Capture the cell that displays the provided text and extract its (x, y) central coordinate. 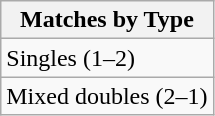
Matches by Type (107, 20)
Mixed doubles (2–1) (107, 96)
Singles (1–2) (107, 58)
